Return the (X, Y) coordinate for the center point of the cell that contains the specified text.  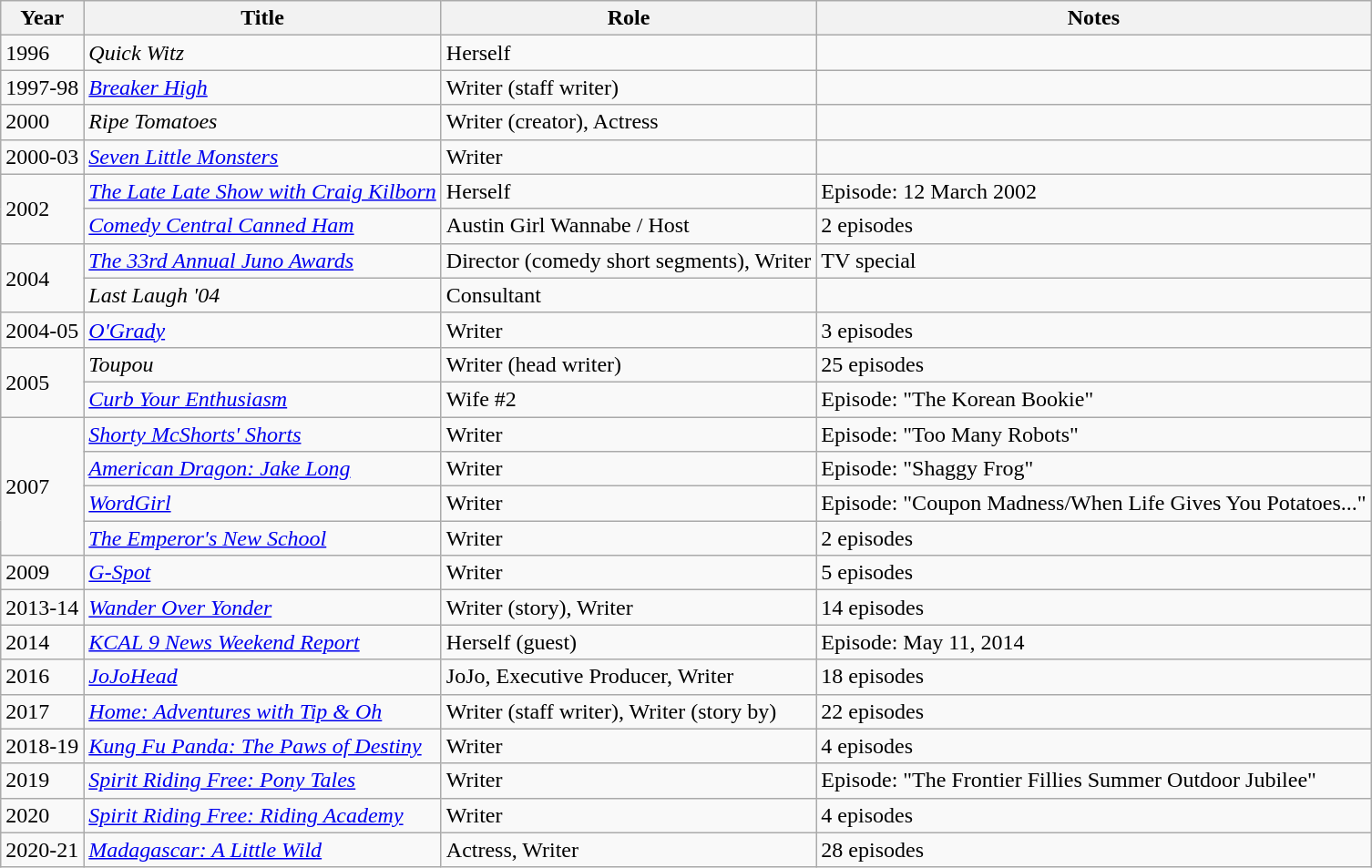
Wife #2 (629, 399)
2014 (42, 642)
Last Laugh '04 (262, 295)
Writer (story), Writer (629, 608)
2009 (42, 573)
2004 (42, 278)
22 episodes (1093, 711)
2004-05 (42, 330)
Director (comedy short segments), Writer (629, 260)
American Dragon: Jake Long (262, 469)
Madagascar: A Little Wild (262, 850)
JoJo, Executive Producer, Writer (629, 677)
Wander Over Yonder (262, 608)
Curb Your Enthusiasm (262, 399)
Austin Girl Wannabe / Host (629, 226)
2013-14 (42, 608)
Spirit Riding Free: Riding Academy (262, 815)
2020-21 (42, 850)
3 episodes (1093, 330)
Consultant (629, 295)
2005 (42, 382)
5 episodes (1093, 573)
Episode: May 11, 2014 (1093, 642)
28 episodes (1093, 850)
Episode: "Shaggy Frog" (1093, 469)
O'Grady (262, 330)
Episode: "The Frontier Fillies Summer Outdoor Jubilee" (1093, 781)
Comedy Central Canned Ham (262, 226)
Quick Witz (262, 53)
2002 (42, 209)
Role (629, 18)
Episode: "The Korean Bookie" (1093, 399)
2019 (42, 781)
Title (262, 18)
2007 (42, 486)
2018-19 (42, 746)
1996 (42, 53)
2017 (42, 711)
Toupou (262, 364)
WordGirl (262, 504)
Year (42, 18)
14 episodes (1093, 608)
Herself (guest) (629, 642)
Episode: "Too Many Robots" (1093, 434)
KCAL 9 News Weekend Report (262, 642)
Seven Little Monsters (262, 157)
18 episodes (1093, 677)
G-Spot (262, 573)
The Late Late Show with Craig Kilborn (262, 191)
Writer (creator), Actress (629, 122)
25 episodes (1093, 364)
The 33rd Annual Juno Awards (262, 260)
Notes (1093, 18)
Ripe Tomatoes (262, 122)
Writer (head writer) (629, 364)
TV special (1093, 260)
2016 (42, 677)
2000-03 (42, 157)
The Emperor's New School (262, 538)
Spirit Riding Free: Pony Tales (262, 781)
Episode: 12 March 2002 (1093, 191)
JoJoHead (262, 677)
Episode: "Coupon Madness/When Life Gives You Potatoes..." (1093, 504)
Home: Adventures with Tip & Oh (262, 711)
Actress, Writer (629, 850)
Shorty McShorts' Shorts (262, 434)
Breaker High (262, 87)
Kung Fu Panda: The Paws of Destiny (262, 746)
Writer (staff writer), Writer (story by) (629, 711)
Writer (staff writer) (629, 87)
2020 (42, 815)
1997-98 (42, 87)
2000 (42, 122)
